Output the (x, y) coordinate of the center of the cell containing the given text.  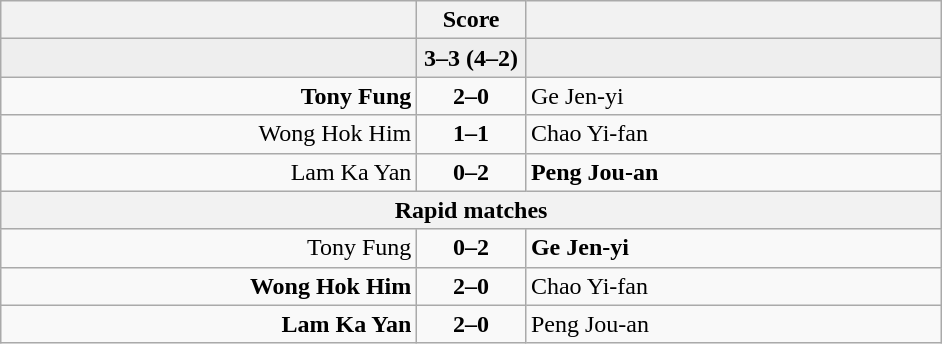
Score (472, 20)
3–3 (4–2) (472, 58)
Rapid matches (472, 210)
1–1 (472, 134)
